Search for the cell housing the specified text and yield its [x, y] center coordinate. 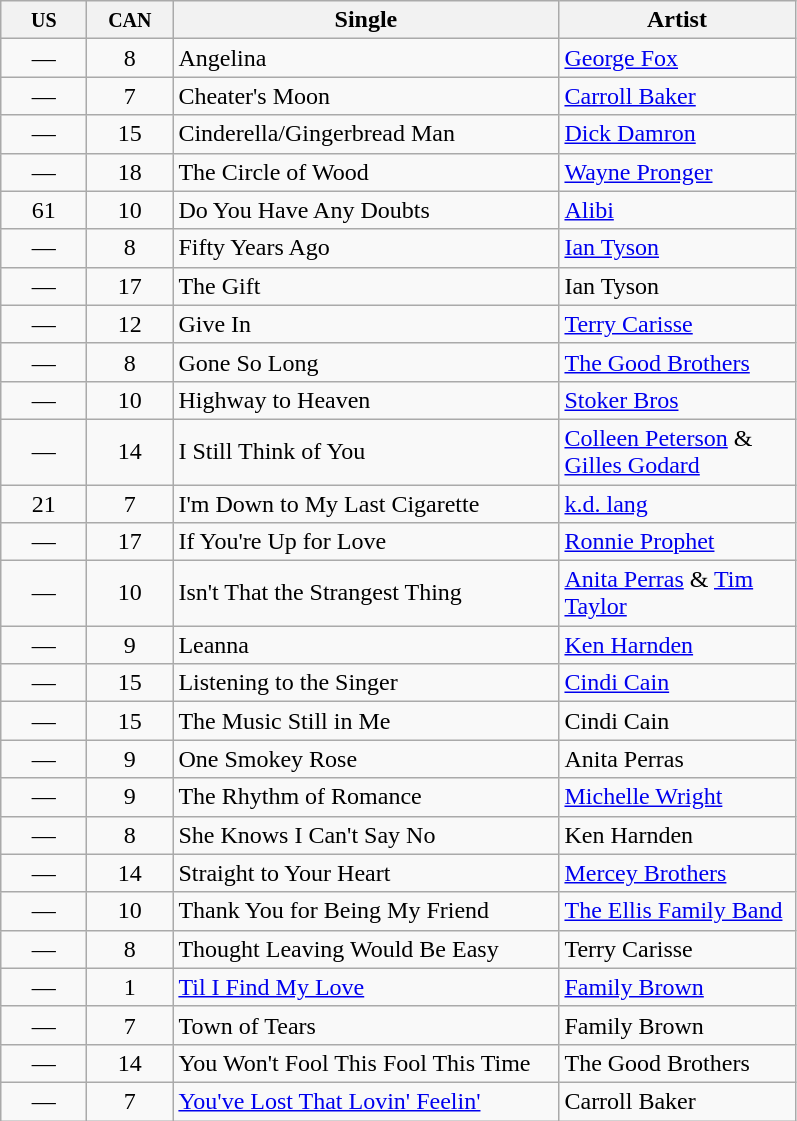
I'm Down to My Last Cigarette [366, 503]
Town of Tears [366, 1025]
Leanna [366, 645]
61 [44, 210]
George Fox [677, 58]
She Knows I Can't Say No [366, 835]
Dick Damron [677, 134]
I Still Think of You [366, 452]
18 [130, 172]
Highway to Heaven [366, 400]
Straight to Your Heart [366, 873]
21 [44, 503]
Mercey Brothers [677, 873]
Stoker Bros [677, 400]
12 [130, 324]
Cinderella/Gingerbread Man [366, 134]
Give In [366, 324]
US [44, 20]
Til I Find My Love [366, 987]
Wayne Pronger [677, 172]
Anita Perras & Tim Taylor [677, 594]
Gone So Long [366, 362]
Do You Have Any Doubts [366, 210]
Michelle Wright [677, 797]
Ronnie Prophet [677, 542]
Thought Leaving Would Be Easy [366, 949]
Anita Perras [677, 759]
Single [366, 20]
The Rhythm of Romance [366, 797]
Listening to the Singer [366, 683]
You Won't Fool This Fool This Time [366, 1063]
k.d. lang [677, 503]
The Ellis Family Band [677, 911]
1 [130, 987]
Alibi [677, 210]
CAN [130, 20]
Thank You for Being My Friend [366, 911]
The Music Still in Me [366, 721]
Cheater's Moon [366, 96]
Isn't That the Strangest Thing [366, 594]
One Smokey Rose [366, 759]
Artist [677, 20]
You've Lost That Lovin' Feelin' [366, 1101]
The Circle of Wood [366, 172]
If You're Up for Love [366, 542]
The Gift [366, 286]
Fifty Years Ago [366, 248]
Angelina [366, 58]
Colleen Peterson & Gilles Godard [677, 452]
